Extract the (X, Y) coordinate from the center of the cell holding the provided text.  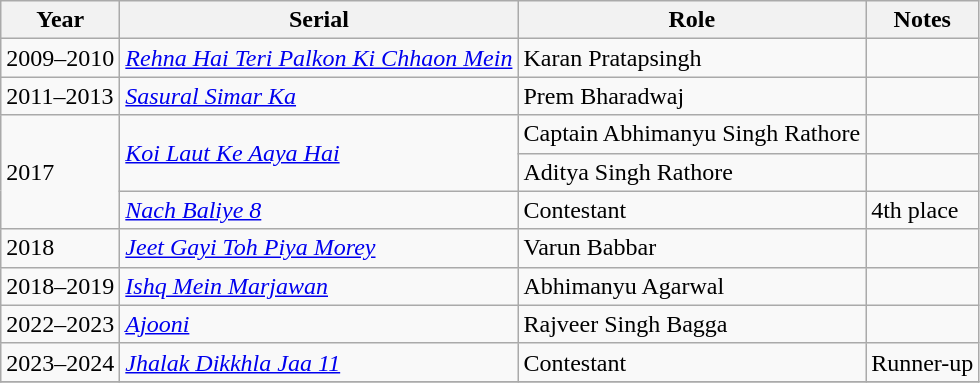
Nach Baliye 8 (319, 210)
2009–2010 (60, 58)
2023–2024 (60, 362)
Ajooni (319, 324)
2017 (60, 172)
2018 (60, 248)
Year (60, 20)
Role (692, 20)
2018–2019 (60, 286)
Karan Pratapsingh (692, 58)
Runner-up (922, 362)
Rajveer Singh Bagga (692, 324)
Varun Babbar (692, 248)
Captain Abhimanyu Singh Rathore (692, 134)
2022–2023 (60, 324)
Sasural Simar Ka (319, 96)
Jhalak Dikkhla Jaa 11 (319, 362)
Notes (922, 20)
Aditya Singh Rathore (692, 172)
Jeet Gayi Toh Piya Morey (319, 248)
Serial (319, 20)
2011–2013 (60, 96)
Abhimanyu Agarwal (692, 286)
Koi Laut Ke Aaya Hai (319, 153)
Rehna Hai Teri Palkon Ki Chhaon Mein (319, 58)
Prem Bharadwaj (692, 96)
Ishq Mein Marjawan (319, 286)
4th place (922, 210)
